Return the [x, y] coordinate for the center point of the cell that contains the specified text.  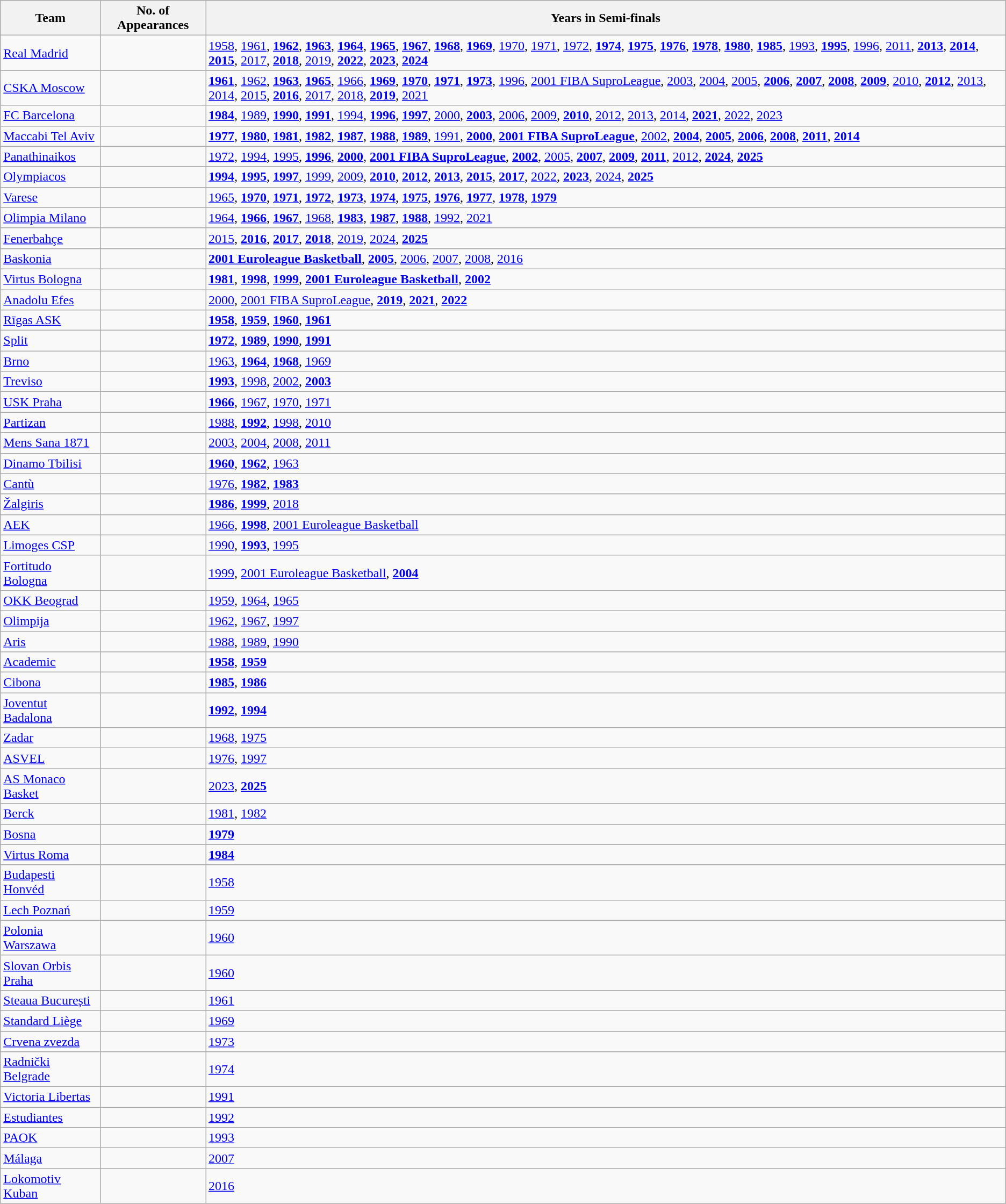
1993, 1998, 2002, 2003 [605, 382]
1974 [605, 1070]
Lokomotiv Kuban [51, 1186]
1961 [605, 1000]
1991 [605, 1097]
2007 [605, 1158]
Polonia Warszawa [51, 937]
Fenerbahçe [51, 238]
1962, 1967, 1997 [605, 621]
1981, 1982 [605, 814]
1960, 1962, 1963 [605, 463]
1968, 1975 [605, 738]
1958, 1959 [605, 662]
No. of Appearances [153, 18]
1973 [605, 1041]
Anadolu Efes [51, 299]
Victoria Libertas [51, 1097]
Limoges CSP [51, 545]
CSKA Moscow [51, 88]
1999, 2001 Euroleague Basketball, 2004 [605, 573]
Cantù [51, 484]
Panathinaikos [51, 156]
1976, 1982, 1983 [605, 484]
Žalgiris [51, 504]
1964, 1966, 1967, 1968, 1983, 1987, 1988, 1992, 2021 [605, 218]
Bosna [51, 834]
1990, 1993, 1995 [605, 545]
Virtus Roma [51, 855]
1979 [605, 834]
Cibona [51, 683]
Lech Poznań [51, 910]
2001 Euroleague Basketball, 2005, 2006, 2007, 2008, 2016 [605, 259]
Olimpia Milano [51, 218]
Varese [51, 197]
Brno [51, 361]
1959, 1964, 1965 [605, 600]
Estudiantes [51, 1117]
Aris [51, 641]
1984 [605, 855]
1959 [605, 910]
Team [51, 18]
Joventut Badalona [51, 711]
Steaua București [51, 1000]
Baskonia [51, 259]
1972, 1994, 1995, 1996, 2000, 2001 FIBA SuproLeague, 2002, 2005, 2007, 2009, 2011, 2012, 2024, 2025 [605, 156]
Years in Semi-finals [605, 18]
Málaga [51, 1158]
Olympiacos [51, 177]
2023, 2025 [605, 786]
Academic [51, 662]
2016 [605, 1186]
Partizan [51, 422]
PAOK [51, 1138]
1958 [605, 883]
Crvena zvezda [51, 1041]
1988, 1992, 1998, 2010 [605, 422]
Budapesti Honvéd [51, 883]
1981, 1998, 1999, 2001 Euroleague Basketball, 2002 [605, 279]
1994, 1995, 1997, 1999, 2009, 2010, 2012, 2013, 2015, 2017, 2022, 2023, 2024, 2025 [605, 177]
AEK [51, 525]
AS Monaco Basket [51, 786]
Real Madrid [51, 53]
1958, 1959, 1960, 1961 [605, 320]
1988, 1989, 1990 [605, 641]
Dinamo Tbilisi [51, 463]
1963, 1964, 1968, 1969 [605, 361]
Fortitudo Bologna [51, 573]
Zadar [51, 738]
2000, 2001 FIBA SuproLeague, 2019, 2021, 2022 [605, 299]
2015, 2016, 2017, 2018, 2019, 2024, 2025 [605, 238]
Slovan Orbis Praha [51, 973]
1966, 1967, 1970, 1971 [605, 402]
Split [51, 341]
1976, 1997 [605, 758]
1986, 1999, 2018 [605, 504]
OKK Beograd [51, 600]
Olimpija [51, 621]
1972, 1989, 1990, 1991 [605, 341]
Berck [51, 814]
Standard Liège [51, 1021]
2003, 2004, 2008, 2011 [605, 443]
1977, 1980, 1981, 1982, 1987, 1988, 1989, 1991, 2000, 2001 FIBA SuproLeague, 2002, 2004, 2005, 2006, 2008, 2011, 2014 [605, 136]
1985, 1986 [605, 683]
USK Praha [51, 402]
Rīgas ASK [51, 320]
ASVEL [51, 758]
1984, 1989, 1990, 1991, 1994, 1996, 1997, 2000, 2003, 2006, 2009, 2010, 2012, 2013, 2014, 2021, 2022, 2023 [605, 116]
Mens Sana 1871 [51, 443]
1966, 1998, 2001 Euroleague Basketball [605, 525]
FC Barcelona [51, 116]
1965, 1970, 1971, 1972, 1973, 1974, 1975, 1976, 1977, 1978, 1979 [605, 197]
Radnički Belgrade [51, 1070]
1992 [605, 1117]
1992, 1994 [605, 711]
Maccabi Tel Aviv [51, 136]
1993 [605, 1138]
Virtus Bologna [51, 279]
Treviso [51, 382]
1969 [605, 1021]
